Determine the [x, y] coordinate at the center of the cell enclosing the given text.  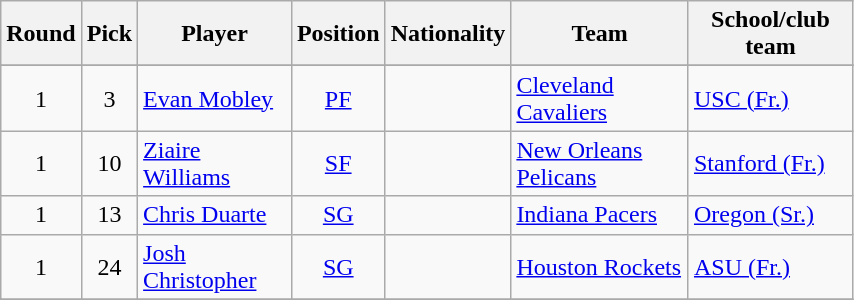
Round [41, 34]
Josh Christopher [215, 266]
Position [338, 34]
PF [338, 98]
USC (Fr.) [770, 98]
Player [215, 34]
3 [109, 98]
24 [109, 266]
Stanford (Fr.) [770, 164]
Team [600, 34]
Pick [109, 34]
13 [109, 215]
Nationality [448, 34]
Evan Mobley [215, 98]
New Orleans Pelicans [600, 164]
SF [338, 164]
Chris Duarte [215, 215]
Ziaire Williams [215, 164]
Cleveland Cavaliers [600, 98]
Oregon (Sr.) [770, 215]
Houston Rockets [600, 266]
ASU (Fr.) [770, 266]
School/club team [770, 34]
10 [109, 164]
Indiana Pacers [600, 215]
